From the cell containing the given text, extract its center point as [X, Y] coordinate. 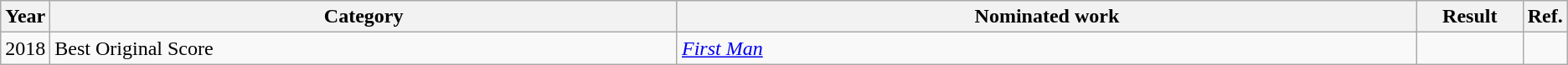
First Man [1047, 48]
Ref. [1545, 17]
Year [25, 17]
Best Original Score [364, 48]
Category [364, 17]
2018 [25, 48]
Nominated work [1047, 17]
Result [1469, 17]
